Extract the [x, y] coordinate from the center of the cell holding the provided text.  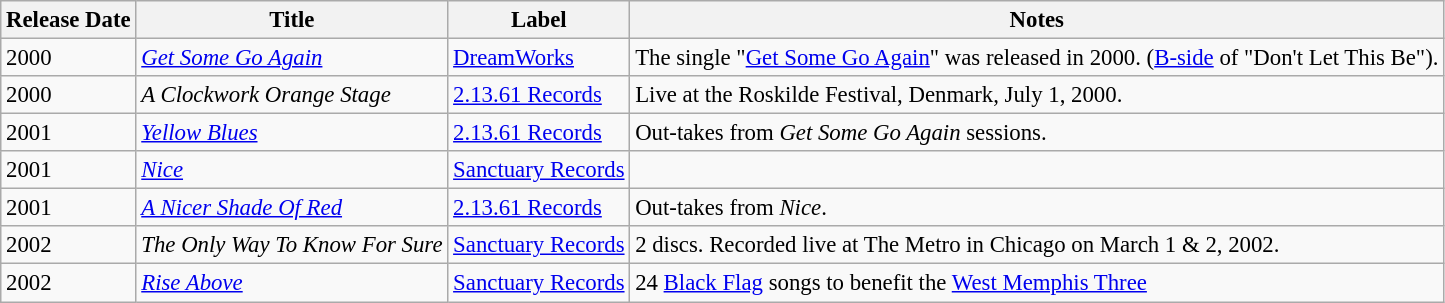
Get Some Go Again [292, 58]
A Clockwork Orange Stage [292, 95]
Release Date [68, 20]
Yellow Blues [292, 133]
24 Black Flag songs to benefit the West Memphis Three [1037, 283]
Out-takes from Get Some Go Again sessions. [1037, 133]
Title [292, 20]
Rise Above [292, 283]
Notes [1037, 20]
Nice [292, 170]
Out-takes from Nice. [1037, 208]
Label [539, 20]
DreamWorks [539, 58]
The Only Way To Know For Sure [292, 245]
The single "Get Some Go Again" was released in 2000. (B-side of "Don't Let This Be"). [1037, 58]
A Nicer Shade Of Red [292, 208]
2 discs. Recorded live at The Metro in Chicago on March 1 & 2, 2002. [1037, 245]
Live at the Roskilde Festival, Denmark, July 1, 2000. [1037, 95]
